Output the (x, y) coordinate of the center of the cell containing the given text.  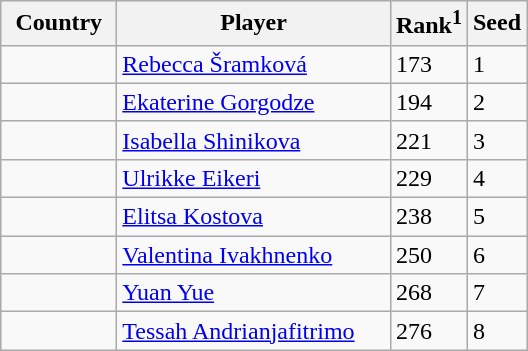
238 (428, 217)
Tessah Andrianjafitrimo (254, 331)
Player (254, 24)
5 (496, 217)
Rebecca Šramková (254, 64)
268 (428, 293)
6 (496, 255)
2 (496, 102)
250 (428, 255)
221 (428, 140)
3 (496, 140)
7 (496, 293)
1 (496, 64)
Valentina Ivakhnenko (254, 255)
4 (496, 178)
Seed (496, 24)
8 (496, 331)
276 (428, 331)
Ulrikke Eikeri (254, 178)
Isabella Shinikova (254, 140)
Rank1 (428, 24)
Elitsa Kostova (254, 217)
173 (428, 64)
Country (59, 24)
Yuan Yue (254, 293)
Ekaterine Gorgodze (254, 102)
194 (428, 102)
229 (428, 178)
